Provide the [X, Y] coordinate of the cell's center where the given text is located.  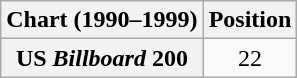
Position [250, 20]
22 [250, 58]
US Billboard 200 [102, 58]
Chart (1990–1999) [102, 20]
